Scan for the cell matching the given text and deliver its [x, y] coordinate at center. 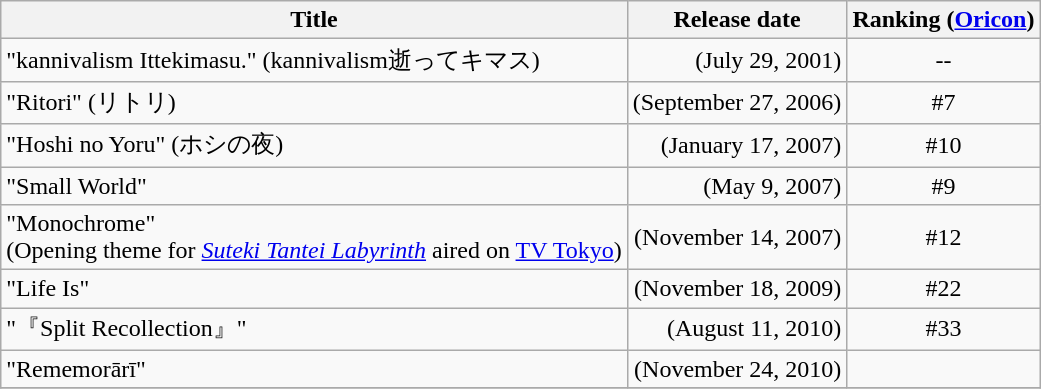
"Rememorārī" [314, 369]
(August 11, 2010) [737, 330]
(November 24, 2010) [737, 369]
"Hoshi no Yoru" (ホシの夜) [314, 146]
"Monochrome"(Opening theme for Suteki Tantei Labyrinth aired on TV Tokyo) [314, 238]
#22 [944, 289]
#12 [944, 238]
"kannivalism Ittekimasu." (kannivalism逝ってキマス) [314, 60]
#33 [944, 330]
(November 14, 2007) [737, 238]
"Ritori" (リトリ) [314, 102]
Title [314, 20]
Ranking (Oricon) [944, 20]
Release date [737, 20]
(January 17, 2007) [737, 146]
"Small World" [314, 185]
#10 [944, 146]
(September 27, 2006) [737, 102]
#9 [944, 185]
(May 9, 2007) [737, 185]
(July 29, 2001) [737, 60]
#7 [944, 102]
"Life Is" [314, 289]
"『Split Recollection』" [314, 330]
(November 18, 2009) [737, 289]
-- [944, 60]
